Locate the cell with the specified text and output its [x, y] center coordinate. 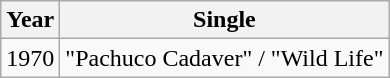
Year [30, 20]
1970 [30, 58]
"Pachuco Cadaver" / "Wild Life" [224, 58]
Single [224, 20]
